Return (X, Y) of the center of cell containing provided text 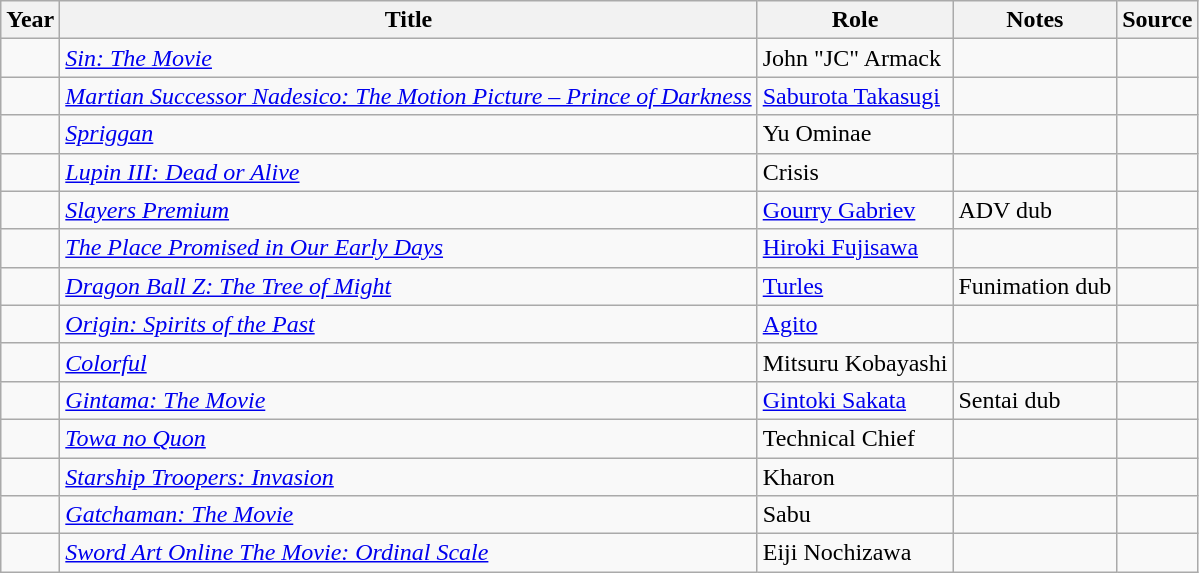
Origin: Spirits of the Past (408, 324)
Technical Chief (855, 438)
Eiji Nochizawa (855, 553)
ADV dub (1035, 210)
Gatchaman: The Movie (408, 515)
Mitsuru Kobayashi (855, 362)
The Place Promised in Our Early Days (408, 248)
Funimation dub (1035, 286)
Title (408, 20)
Martian Successor Nadesico: The Motion Picture – Prince of Darkness (408, 96)
Sword Art Online The Movie: Ordinal Scale (408, 553)
Gourry Gabriev (855, 210)
Year (30, 20)
Lupin III: Dead or Alive (408, 172)
Sin: The Movie (408, 58)
Towa no Quon (408, 438)
Gintoki Sakata (855, 400)
Gintama: The Movie (408, 400)
Starship Troopers: Invasion (408, 477)
Crisis (855, 172)
Dragon Ball Z: The Tree of Might (408, 286)
Slayers Premium (408, 210)
Saburota Takasugi (855, 96)
Hiroki Fujisawa (855, 248)
Spriggan (408, 134)
Agito (855, 324)
Source (1158, 20)
Kharon (855, 477)
Notes (1035, 20)
John "JC" Armack (855, 58)
Role (855, 20)
Yu Ominae (855, 134)
Colorful (408, 362)
Sabu (855, 515)
Sentai dub (1035, 400)
Turles (855, 286)
